Provide the (X, Y) coordinate of the cell's center where the given text is located.  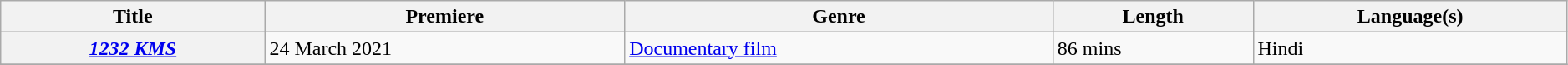
24 March 2021 (444, 48)
Hindi (1410, 48)
1232 KMS (133, 48)
Genre (839, 17)
Documentary film (839, 48)
Length (1153, 17)
Title (133, 17)
Premiere (444, 17)
86 mins (1153, 48)
Language(s) (1410, 17)
